Determine the (x, y) coordinate at the center of the cell enclosing the given text.  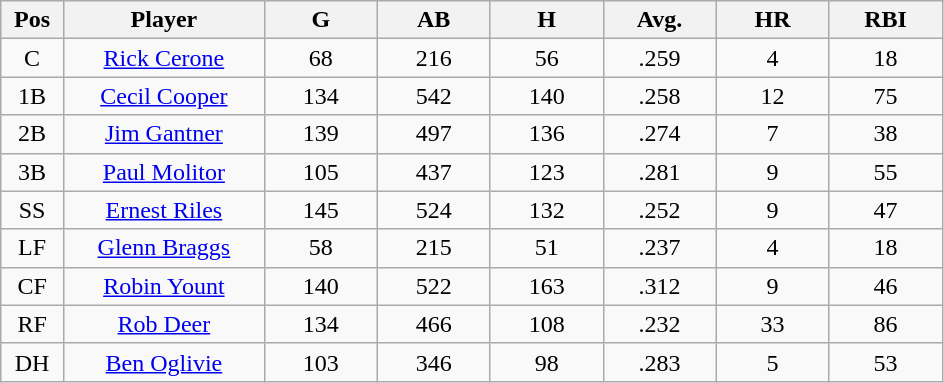
86 (886, 324)
RF (32, 324)
132 (546, 210)
136 (546, 134)
DH (32, 362)
58 (320, 248)
C (32, 58)
542 (434, 96)
5 (772, 362)
53 (886, 362)
Robin Yount (164, 286)
524 (434, 210)
Avg. (660, 20)
LF (32, 248)
56 (546, 58)
.237 (660, 248)
Glenn Braggs (164, 248)
123 (546, 172)
51 (546, 248)
33 (772, 324)
2B (32, 134)
Player (164, 20)
Rob Deer (164, 324)
1B (32, 96)
522 (434, 286)
103 (320, 362)
Rick Cerone (164, 58)
68 (320, 58)
75 (886, 96)
7 (772, 134)
145 (320, 210)
108 (546, 324)
.312 (660, 286)
437 (434, 172)
3B (32, 172)
RBI (886, 20)
.232 (660, 324)
.283 (660, 362)
466 (434, 324)
.281 (660, 172)
12 (772, 96)
HR (772, 20)
497 (434, 134)
Paul Molitor (164, 172)
.259 (660, 58)
46 (886, 286)
Pos (32, 20)
105 (320, 172)
216 (434, 58)
Ernest Riles (164, 210)
SS (32, 210)
.252 (660, 210)
AB (434, 20)
Jim Gantner (164, 134)
H (546, 20)
Ben Oglivie (164, 362)
215 (434, 248)
Cecil Cooper (164, 96)
47 (886, 210)
.258 (660, 96)
346 (434, 362)
139 (320, 134)
98 (546, 362)
38 (886, 134)
CF (32, 286)
.274 (660, 134)
55 (886, 172)
163 (546, 286)
G (320, 20)
